Return (x, y) of the center of cell containing provided text 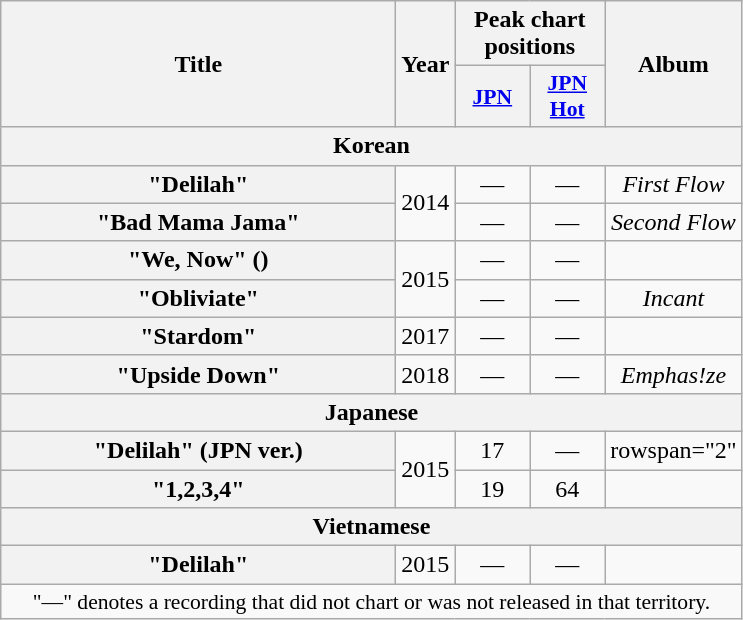
Album (674, 64)
Peak chart positions (530, 34)
Title (198, 64)
17 (492, 450)
First Flow (674, 184)
"—" denotes a recording that did not chart or was not released in that territory. (372, 602)
"Delilah" (JPN ver.) (198, 450)
"Upside Down" (198, 374)
"Obliviate" (198, 298)
64 (568, 489)
19 (492, 489)
Second Flow (674, 222)
2017 (426, 336)
2014 (426, 203)
"1,2,3,4" (198, 489)
"Stardom" (198, 336)
Year (426, 64)
JPN (492, 96)
2018 (426, 374)
JPN Hot (568, 96)
Emphas!ze (674, 374)
Vietnamese (372, 527)
Incant (674, 298)
"We, Now" () (198, 260)
Korean (372, 146)
"Bad Mama Jama" (198, 222)
Japanese (372, 412)
rowspan="2" (674, 450)
